Find where the given text appears and provide that cell's center as [X, Y] coordinate. 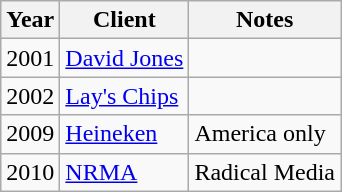
2010 [30, 172]
America only [265, 134]
Radical Media [265, 172]
Heineken [124, 134]
David Jones [124, 58]
Lay's Chips [124, 96]
2009 [30, 134]
Year [30, 20]
2001 [30, 58]
Notes [265, 20]
2002 [30, 96]
Client [124, 20]
NRMA [124, 172]
